Scan for the cell matching the given text and deliver its [x, y] coordinate at center. 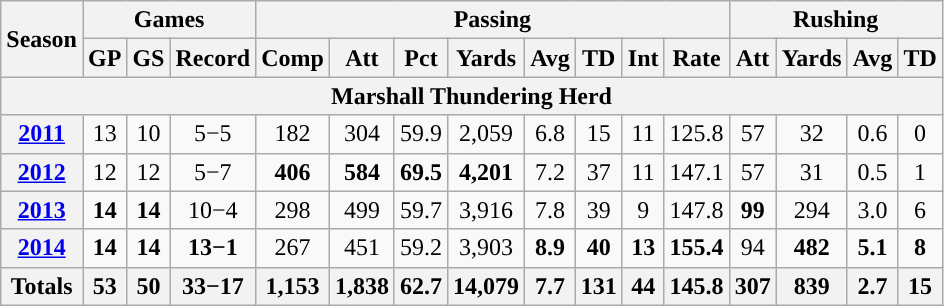
5.1 [872, 248]
33−17 [213, 286]
182 [293, 134]
Marshall Thundering Herd [472, 96]
2,059 [486, 134]
Int [643, 58]
32 [812, 134]
59.2 [420, 248]
7.2 [550, 172]
8 [920, 248]
Rushing [836, 20]
0.5 [872, 172]
499 [362, 210]
584 [362, 172]
2.7 [872, 286]
155.4 [696, 248]
839 [812, 286]
482 [812, 248]
10−4 [213, 210]
2012 [42, 172]
31 [812, 172]
10 [148, 134]
131 [598, 286]
0.6 [872, 134]
2014 [42, 248]
298 [293, 210]
Games [168, 20]
3,903 [486, 248]
307 [752, 286]
44 [643, 286]
13−1 [213, 248]
6.8 [550, 134]
Pct [420, 58]
GP [104, 58]
59.9 [420, 134]
40 [598, 248]
2013 [42, 210]
3.0 [872, 210]
Rate [696, 58]
Comp [293, 58]
3,916 [486, 210]
294 [812, 210]
5−5 [213, 134]
99 [752, 210]
37 [598, 172]
GS [148, 58]
Totals [42, 286]
1 [920, 172]
6 [920, 210]
9 [643, 210]
1,838 [362, 286]
Season [42, 39]
304 [362, 134]
94 [752, 248]
Record [213, 58]
145.8 [696, 286]
147.1 [696, 172]
147.8 [696, 210]
7.8 [550, 210]
406 [293, 172]
39 [598, 210]
267 [293, 248]
7.7 [550, 286]
53 [104, 286]
14,079 [486, 286]
59.7 [420, 210]
Passing [492, 20]
1,153 [293, 286]
50 [148, 286]
0 [920, 134]
62.7 [420, 286]
5−7 [213, 172]
8.9 [550, 248]
69.5 [420, 172]
125.8 [696, 134]
4,201 [486, 172]
2011 [42, 134]
451 [362, 248]
